Identify which cell holds the provided text, then report its (X, Y) central coordinate. 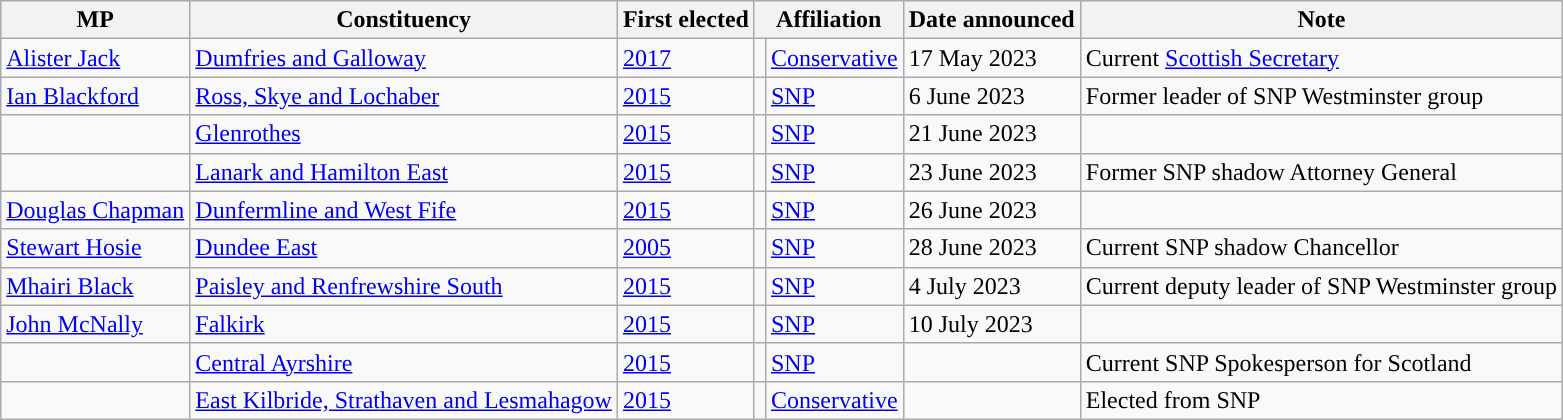
Former leader of SNP Westminster group (1321, 96)
First elected (686, 20)
6 June 2023 (992, 96)
23 June 2023 (992, 172)
Stewart Hosie (96, 248)
Current SNP Spokesperson for Scotland (1321, 362)
4 July 2023 (992, 286)
Falkirk (404, 324)
28 June 2023 (992, 248)
2005 (686, 248)
Consti­tuency (404, 20)
Current SNP shadow Chancellor (1321, 248)
Ross, Skye and Lochaber (404, 96)
17 May 2023 (992, 58)
10 July 2023 (992, 324)
21 June 2023 (992, 134)
Date announced (992, 20)
Alister Jack (96, 58)
Dundee East (404, 248)
East Kilbride, Strathaven and Lesmahagow (404, 400)
Central Ayrshire (404, 362)
Current Scottish Secretary (1321, 58)
Lanark and Hamilton East (404, 172)
Paisley and Renfrewshire South (404, 286)
Dunfermline and West Fife (404, 210)
Former SNP shadow Attorney General (1321, 172)
2017 (686, 58)
Douglas Chapman (96, 210)
MP (96, 20)
26 June 2023 (992, 210)
Mhairi Black (96, 286)
Glenrothes (404, 134)
Affiliation (828, 20)
Elected from SNP (1321, 400)
Ian Blackford (96, 96)
Note (1321, 20)
Current deputy leader of SNP Westminster group (1321, 286)
John McNally (96, 324)
Dumfries and Galloway (404, 58)
